Pinpoint the cell where the given text exists, returning its [X, Y] midpoint coordinate. 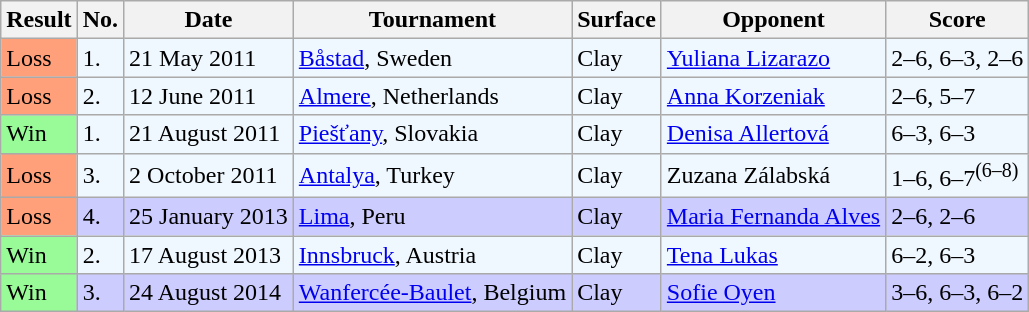
Anna Korzeniak [773, 96]
Innsbruck, Austria [432, 255]
3–6, 6–3, 6–2 [958, 293]
17 August 2013 [209, 255]
25 January 2013 [209, 217]
Date [209, 20]
21 August 2011 [209, 134]
2–6, 6–3, 2–6 [958, 58]
Almere, Netherlands [432, 96]
Lima, Peru [432, 217]
12 June 2011 [209, 96]
Tena Lukas [773, 255]
Tournament [432, 20]
Piešťany, Slovakia [432, 134]
Opponent [773, 20]
Antalya, Turkey [432, 176]
Wanfercée-Baulet, Belgium [432, 293]
2–6, 2–6 [958, 217]
1–6, 6–7(6–8) [958, 176]
Score [958, 20]
2 October 2011 [209, 176]
Sofie Oyen [773, 293]
Zuzana Zálabská [773, 176]
Surface [617, 20]
4. [100, 217]
24 August 2014 [209, 293]
6–3, 6–3 [958, 134]
Denisa Allertová [773, 134]
2–6, 5–7 [958, 96]
Maria Fernanda Alves [773, 217]
No. [100, 20]
21 May 2011 [209, 58]
Yuliana Lizarazo [773, 58]
6–2, 6–3 [958, 255]
Result [39, 20]
Båstad, Sweden [432, 58]
